Locate the cell with the specified text and output its (x, y) center coordinate. 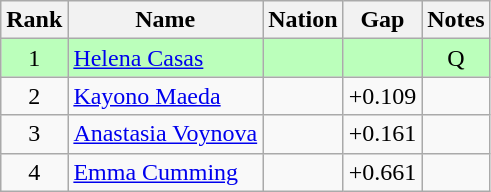
Anastasia Voynova (166, 134)
Helena Casas (166, 58)
+0.161 (382, 134)
4 (34, 172)
2 (34, 96)
Name (166, 20)
Notes (456, 20)
3 (34, 134)
1 (34, 58)
+0.109 (382, 96)
+0.661 (382, 172)
Emma Cumming (166, 172)
Gap (382, 20)
Rank (34, 20)
Kayono Maeda (166, 96)
Q (456, 58)
Nation (303, 20)
